Identify which cell holds the provided text, then report its (x, y) central coordinate. 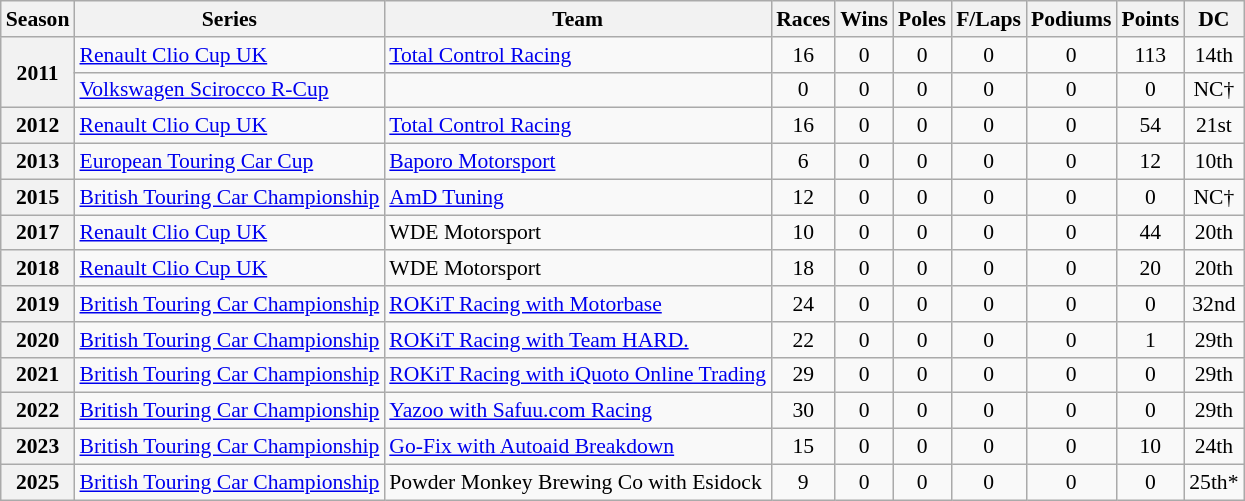
Races (803, 19)
20 (1151, 269)
Team (578, 19)
European Touring Car Cup (229, 162)
2012 (38, 126)
ROKiT Racing with Team HARD. (578, 340)
Yazoo with Safuu.com Racing (578, 411)
25th* (1214, 482)
30 (803, 411)
2015 (38, 197)
2013 (38, 162)
2025 (38, 482)
ROKiT Racing with Motorbase (578, 304)
AmD Tuning (578, 197)
Points (1151, 19)
2018 (38, 269)
Wins (864, 19)
2023 (38, 447)
F/Laps (988, 19)
2017 (38, 233)
18 (803, 269)
22 (803, 340)
44 (1151, 233)
2022 (38, 411)
15 (803, 447)
21st (1214, 126)
2019 (38, 304)
6 (803, 162)
1 (1151, 340)
Powder Monkey Brewing Co with Esidock (578, 482)
113 (1151, 55)
32nd (1214, 304)
24th (1214, 447)
DC (1214, 19)
ROKiT Racing with iQuoto Online Trading (578, 375)
9 (803, 482)
10th (1214, 162)
Volkswagen Scirocco R-Cup (229, 90)
24 (803, 304)
Series (229, 19)
Podiums (1072, 19)
Go-Fix with Autoaid Breakdown (578, 447)
Poles (922, 19)
54 (1151, 126)
Baporo Motorsport (578, 162)
2020 (38, 340)
2011 (38, 72)
2021 (38, 375)
Season (38, 19)
14th (1214, 55)
29 (803, 375)
